From the cell containing the given text, extract its center point as (x, y) coordinate. 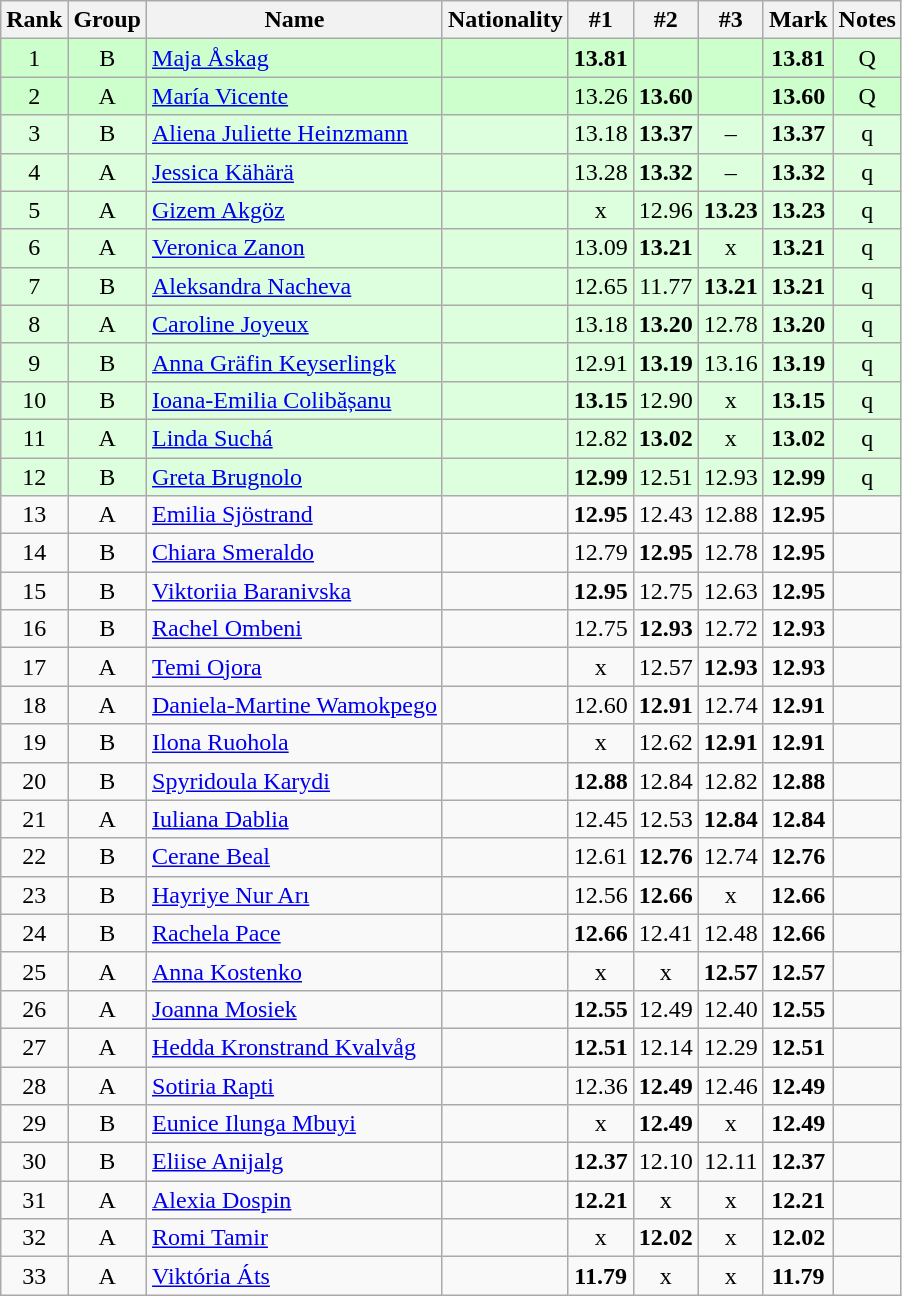
9 (34, 362)
17 (34, 667)
12.65 (600, 286)
12.10 (666, 1162)
Rachela Pace (295, 933)
Romi Tamir (295, 1238)
Greta Brugnolo (295, 477)
5 (34, 210)
12.96 (666, 210)
Joanna Mosiek (295, 1009)
#2 (666, 20)
2 (34, 96)
Rachel Ombeni (295, 629)
8 (34, 324)
Eunice Ilunga Mbuyi (295, 1124)
Hedda Kronstrand Kvalvåg (295, 1047)
12.40 (730, 1009)
Ioana-Emilia Colibășanu (295, 400)
30 (34, 1162)
Name (295, 20)
Hayriye Nur Arı (295, 895)
19 (34, 743)
11 (34, 438)
12.79 (600, 553)
22 (34, 857)
20 (34, 781)
13.09 (600, 248)
Group (108, 20)
6 (34, 248)
12.72 (730, 629)
12.43 (666, 515)
13.16 (730, 362)
12.46 (730, 1085)
Mark (798, 20)
Spyridoula Karydi (295, 781)
Veronica Zanon (295, 248)
Cerane Beal (295, 857)
12.63 (730, 591)
27 (34, 1047)
Viktoriia Baranivska (295, 591)
32 (34, 1238)
11.77 (666, 286)
Viktória Áts (295, 1276)
12.41 (666, 933)
Notes (867, 20)
13.26 (600, 96)
Rank (34, 20)
12.11 (730, 1162)
Jessica Kähärä (295, 172)
Maja Åskag (295, 58)
#1 (600, 20)
12.29 (730, 1047)
15 (34, 591)
12.14 (666, 1047)
12.61 (600, 857)
18 (34, 705)
1 (34, 58)
28 (34, 1085)
14 (34, 553)
Daniela-Martine Wamokpego (295, 705)
Anna Gräfin Keyserlingk (295, 362)
12.60 (600, 705)
24 (34, 933)
12.53 (666, 819)
16 (34, 629)
12.48 (730, 933)
33 (34, 1276)
Eliise Anijalg (295, 1162)
12.90 (666, 400)
#3 (730, 20)
4 (34, 172)
Ilona Ruohola (295, 743)
Chiara Smeraldo (295, 553)
29 (34, 1124)
Temi Ojora (295, 667)
Emilia Sjöstrand (295, 515)
Alexia Dospin (295, 1200)
12.45 (600, 819)
12.62 (666, 743)
Iuliana Dablia (295, 819)
Aliena Juliette Heinzmann (295, 134)
23 (34, 895)
Sotiria Rapti (295, 1085)
7 (34, 286)
12.56 (600, 895)
12 (34, 477)
10 (34, 400)
13 (34, 515)
Caroline Joyeux (295, 324)
12.36 (600, 1085)
21 (34, 819)
Nationality (505, 20)
3 (34, 134)
Aleksandra Nacheva (295, 286)
María Vicente (295, 96)
26 (34, 1009)
25 (34, 971)
31 (34, 1200)
Gizem Akgöz (295, 210)
Linda Suchá (295, 438)
Anna Kostenko (295, 971)
13.28 (600, 172)
